Determine the (x, y) coordinate at the center of the cell enclosing the given text.  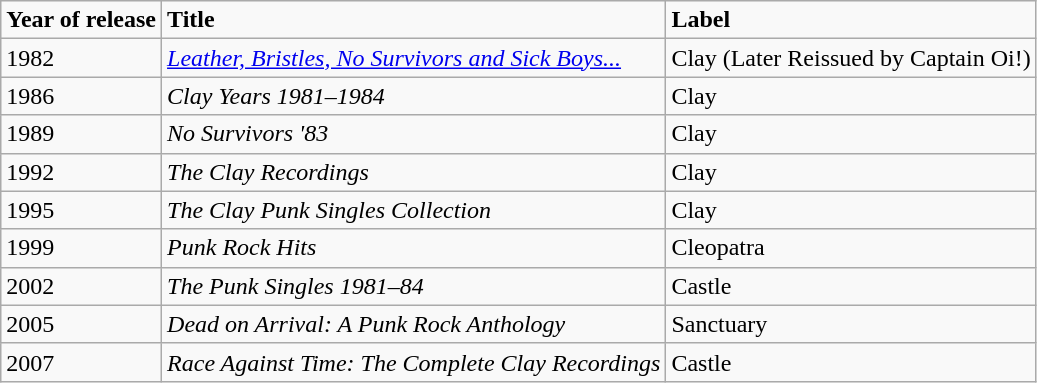
The Clay Punk Singles Collection (414, 210)
1986 (82, 96)
2007 (82, 362)
Race Against Time: The Complete Clay Recordings (414, 362)
Clay Years 1981–1984 (414, 96)
Leather, Bristles, No Survivors and Sick Boys... (414, 58)
2002 (82, 286)
The Punk Singles 1981–84 (414, 286)
1995 (82, 210)
Dead on Arrival: A Punk Rock Anthology (414, 324)
No Survivors '83 (414, 134)
Label (851, 20)
1982 (82, 58)
1989 (82, 134)
Punk Rock Hits (414, 248)
Year of release (82, 20)
The Clay Recordings (414, 172)
Sanctuary (851, 324)
Clay (Later Reissued by Captain Oi!) (851, 58)
1992 (82, 172)
Cleopatra (851, 248)
Title (414, 20)
2005 (82, 324)
1999 (82, 248)
